Identify which cell holds the provided text, then report its (X, Y) central coordinate. 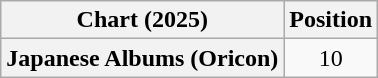
10 (331, 58)
Chart (2025) (142, 20)
Japanese Albums (Oricon) (142, 58)
Position (331, 20)
